For the text-containing cell, return its midpoint in [X, Y] coordinate format. 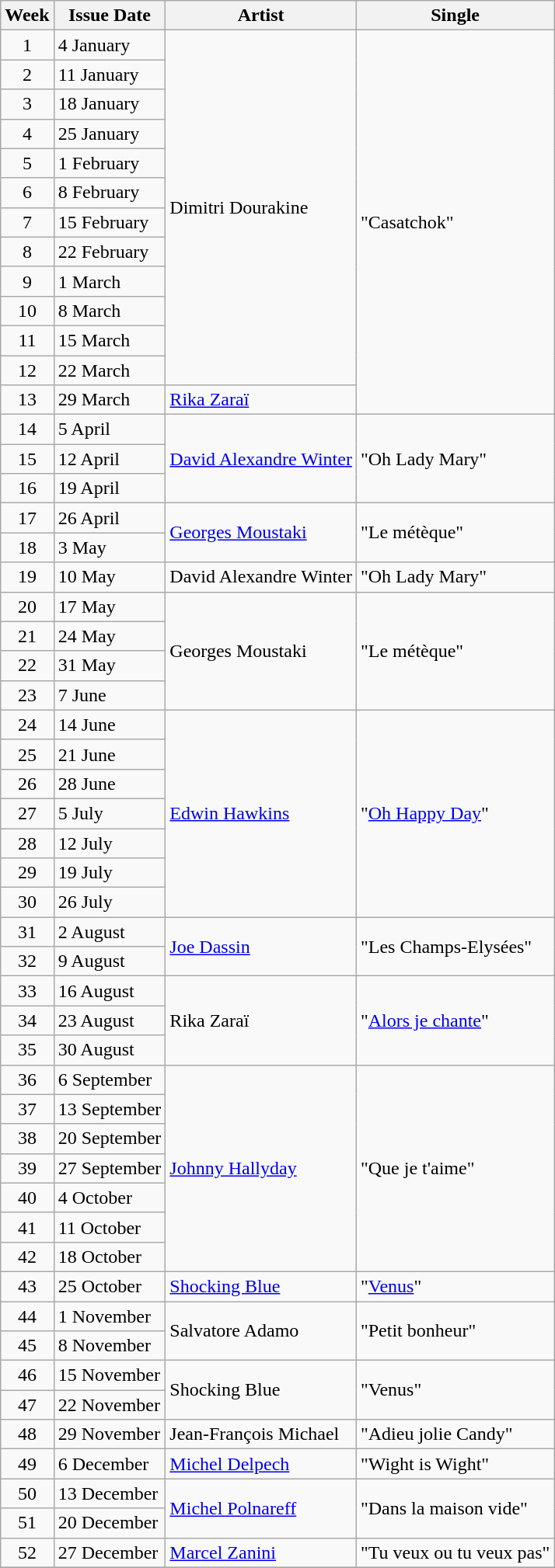
30 August [110, 1050]
22 February [110, 252]
5 [27, 163]
14 June [110, 725]
10 [27, 311]
34 [27, 1020]
22 November [110, 1405]
48 [27, 1434]
"Dans la maison vide" [455, 1508]
31 [27, 932]
21 [27, 636]
6 December [110, 1464]
3 [27, 104]
1 February [110, 163]
12 April [110, 459]
25 [27, 754]
9 [27, 281]
16 [27, 488]
"Wight is Wight" [455, 1464]
19 July [110, 873]
19 [27, 577]
38 [27, 1139]
"Adieu jolie Candy" [455, 1434]
1 March [110, 281]
3 May [110, 548]
44 [27, 1316]
22 [27, 666]
46 [27, 1375]
29 March [110, 400]
43 [27, 1286]
8 November [110, 1346]
31 May [110, 666]
19 April [110, 488]
8 [27, 252]
Week [27, 16]
33 [27, 991]
22 March [110, 370]
32 [27, 961]
2 August [110, 932]
37 [27, 1109]
15 February [110, 222]
4 January [110, 45]
Michel Polnareff [261, 1508]
13 [27, 400]
23 [27, 695]
18 January [110, 104]
15 November [110, 1375]
11 October [110, 1227]
21 June [110, 754]
17 [27, 518]
8 March [110, 311]
13 September [110, 1109]
6 September [110, 1080]
7 [27, 222]
27 September [110, 1168]
2 [27, 75]
26 [27, 784]
Issue Date [110, 16]
25 October [110, 1286]
26 April [110, 518]
51 [27, 1523]
49 [27, 1464]
Marcel Zanini [261, 1552]
"Casatchok" [455, 222]
Dimitri Dourakine [261, 208]
13 December [110, 1493]
Joe Dassin [261, 947]
47 [27, 1405]
Single [455, 16]
"Tu veux ou tu veux pas" [455, 1552]
12 [27, 370]
20 December [110, 1523]
17 May [110, 607]
4 October [110, 1198]
15 March [110, 340]
28 June [110, 784]
10 May [110, 577]
20 September [110, 1139]
39 [27, 1168]
"Alors je chante" [455, 1020]
Artist [261, 16]
25 January [110, 134]
11 [27, 340]
16 August [110, 991]
50 [27, 1493]
27 December [110, 1552]
15 [27, 459]
52 [27, 1552]
9 August [110, 961]
"Oh Happy Day" [455, 813]
26 July [110, 902]
"Petit bonheur" [455, 1331]
18 October [110, 1257]
12 July [110, 843]
6 [27, 193]
41 [27, 1227]
36 [27, 1080]
30 [27, 902]
18 [27, 548]
27 [27, 813]
24 [27, 725]
Jean-François Michael [261, 1434]
5 July [110, 813]
5 April [110, 429]
23 August [110, 1020]
Edwin Hawkins [261, 813]
24 May [110, 636]
14 [27, 429]
Salvatore Adamo [261, 1331]
42 [27, 1257]
4 [27, 134]
35 [27, 1050]
Michel Delpech [261, 1464]
20 [27, 607]
1 November [110, 1316]
45 [27, 1346]
"Les Champs-Elysées" [455, 947]
7 June [110, 695]
29 November [110, 1434]
11 January [110, 75]
29 [27, 873]
"Que je t'aime" [455, 1168]
Johnny Hallyday [261, 1168]
40 [27, 1198]
8 February [110, 193]
1 [27, 45]
28 [27, 843]
